Find where the given text appears and provide that cell's center as [x, y] coordinate. 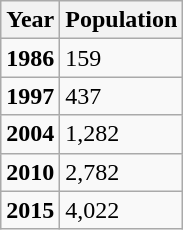
1,282 [122, 134]
1997 [30, 96]
2004 [30, 134]
437 [122, 96]
1986 [30, 58]
Year [30, 20]
4,022 [122, 210]
159 [122, 58]
Population [122, 20]
2010 [30, 172]
2015 [30, 210]
2,782 [122, 172]
